Return [X, Y] of the center of cell containing provided text 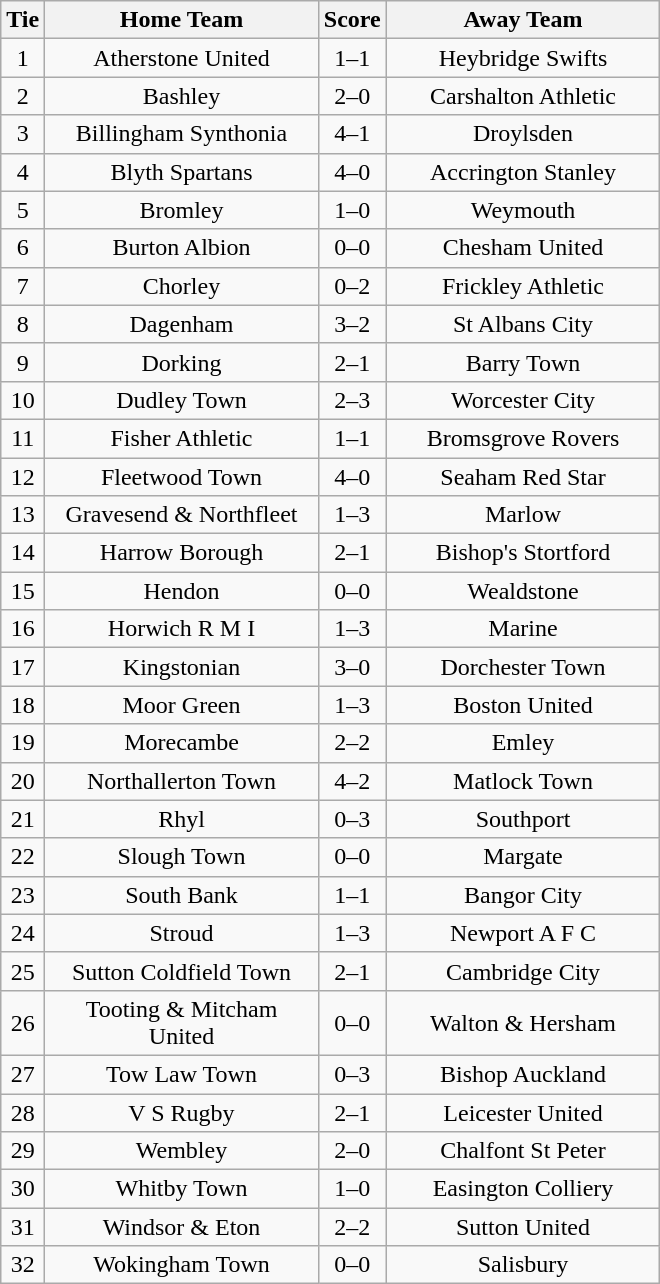
3–2 [352, 324]
Marine [523, 629]
Emley [523, 743]
Harrow Borough [182, 553]
Chesham United [523, 248]
22 [23, 857]
Frickley Athletic [523, 286]
Bromley [182, 210]
Blyth Spartans [182, 172]
Sutton Coldfield Town [182, 971]
Sutton United [523, 1227]
Kingstonian [182, 667]
Carshalton Athletic [523, 96]
17 [23, 667]
Burton Albion [182, 248]
Southport [523, 819]
19 [23, 743]
Horwich R M I [182, 629]
8 [23, 324]
Slough Town [182, 857]
15 [23, 591]
Leicester United [523, 1113]
Heybridge Swifts [523, 58]
Tow Law Town [182, 1074]
9 [23, 362]
Dorchester Town [523, 667]
Morecambe [182, 743]
Marlow [523, 515]
Boston United [523, 705]
28 [23, 1113]
Walton & Hersham [523, 1022]
27 [23, 1074]
29 [23, 1151]
13 [23, 515]
21 [23, 819]
Dudley Town [182, 400]
Dagenham [182, 324]
Atherstone United [182, 58]
Tie [23, 20]
Bangor City [523, 895]
Weymouth [523, 210]
3–0 [352, 667]
Chalfont St Peter [523, 1151]
7 [23, 286]
31 [23, 1227]
1 [23, 58]
23 [23, 895]
24 [23, 933]
25 [23, 971]
Wokingham Town [182, 1265]
Chorley [182, 286]
Fisher Athletic [182, 438]
Tooting & Mitcham United [182, 1022]
18 [23, 705]
Windsor & Eton [182, 1227]
32 [23, 1265]
16 [23, 629]
4–2 [352, 781]
Away Team [523, 20]
12 [23, 477]
6 [23, 248]
Cambridge City [523, 971]
5 [23, 210]
4–1 [352, 134]
V S Rugby [182, 1113]
Salisbury [523, 1265]
14 [23, 553]
20 [23, 781]
10 [23, 400]
Moor Green [182, 705]
Whitby Town [182, 1189]
Droylsden [523, 134]
Accrington Stanley [523, 172]
Wembley [182, 1151]
Bishop's Stortford [523, 553]
St Albans City [523, 324]
Fleetwood Town [182, 477]
Easington Colliery [523, 1189]
Worcester City [523, 400]
Home Team [182, 20]
Bashley [182, 96]
26 [23, 1022]
South Bank [182, 895]
Margate [523, 857]
Matlock Town [523, 781]
Bromsgrove Rovers [523, 438]
Dorking [182, 362]
2 [23, 96]
Bishop Auckland [523, 1074]
Northallerton Town [182, 781]
Seaham Red Star [523, 477]
4 [23, 172]
3 [23, 134]
Newport A F C [523, 933]
Hendon [182, 591]
Gravesend & Northfleet [182, 515]
Rhyl [182, 819]
Barry Town [523, 362]
0–2 [352, 286]
Wealdstone [523, 591]
11 [23, 438]
Billingham Synthonia [182, 134]
2–3 [352, 400]
Stroud [182, 933]
30 [23, 1189]
Score [352, 20]
